Output the (X, Y) coordinate of the center of the cell containing the given text.  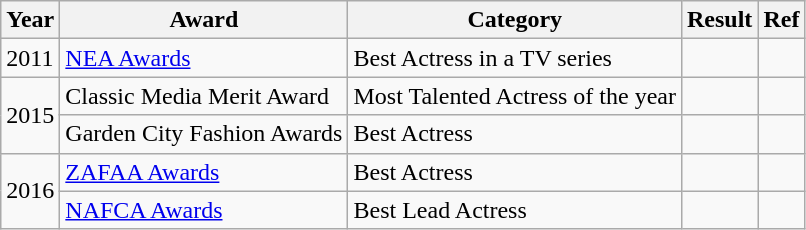
Category (515, 20)
Award (204, 20)
Most Talented Actress of the year (515, 96)
Ref (782, 20)
Best Actress in a TV series (515, 58)
Garden City Fashion Awards (204, 134)
2016 (30, 191)
Best Lead Actress (515, 210)
2015 (30, 115)
2011 (30, 58)
NAFCA Awards (204, 210)
NEA Awards (204, 58)
Classic Media Merit Award (204, 96)
ZAFAA Awards (204, 172)
Year (30, 20)
Result (719, 20)
